Scan for the cell matching the given text and deliver its [x, y] coordinate at center. 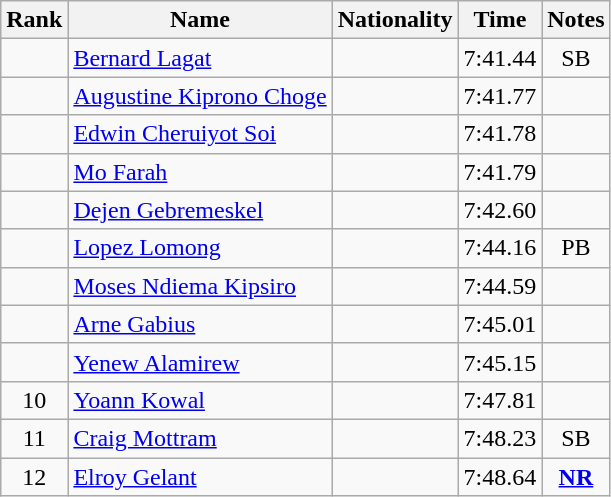
Edwin Cheruiyot Soi [200, 134]
12 [34, 477]
11 [34, 438]
Dejen Gebremeskel [200, 210]
Rank [34, 20]
7:45.01 [500, 324]
7:44.16 [500, 248]
7:41.44 [500, 58]
Yoann Kowal [200, 400]
Yenew Alamirew [200, 362]
7:45.15 [500, 362]
Bernard Lagat [200, 58]
Nationality [395, 20]
7:41.78 [500, 134]
Time [500, 20]
10 [34, 400]
Craig Mottram [200, 438]
7:48.64 [500, 477]
Arne Gabius [200, 324]
Notes [576, 20]
Elroy Gelant [200, 477]
7:42.60 [500, 210]
NR [576, 477]
7:48.23 [500, 438]
Name [200, 20]
Moses Ndiema Kipsiro [200, 286]
Lopez Lomong [200, 248]
Augustine Kiprono Choge [200, 96]
7:44.59 [500, 286]
7:47.81 [500, 400]
7:41.79 [500, 172]
Mo Farah [200, 172]
PB [576, 248]
7:41.77 [500, 96]
